Locate the cell with the specified text and output its (x, y) center coordinate. 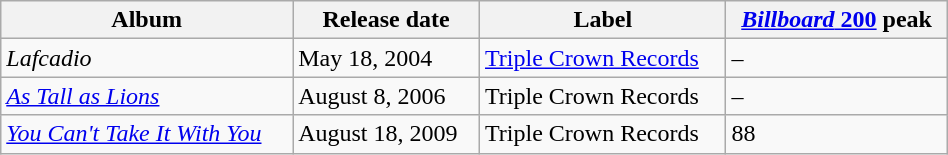
Billboard 200 peak (836, 20)
Release date (386, 20)
As Tall as Lions (147, 96)
Lafcadio (147, 58)
Album (147, 20)
You Can't Take It With You (147, 134)
Label (602, 20)
May 18, 2004 (386, 58)
August 8, 2006 (386, 96)
88 (836, 134)
August 18, 2009 (386, 134)
